Extract the (x, y) coordinate from the center of the cell holding the provided text.  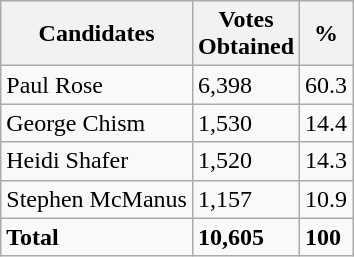
VotesObtained (246, 34)
60.3 (326, 85)
10,605 (246, 237)
100 (326, 237)
6,398 (246, 85)
1,157 (246, 199)
14.4 (326, 123)
10.9 (326, 199)
14.3 (326, 161)
Paul Rose (97, 85)
1,520 (246, 161)
Heidi Shafer (97, 161)
% (326, 34)
Total (97, 237)
1,530 (246, 123)
Candidates (97, 34)
Stephen McManus (97, 199)
George Chism (97, 123)
